Pinpoint the cell where the given text exists, returning its [X, Y] midpoint coordinate. 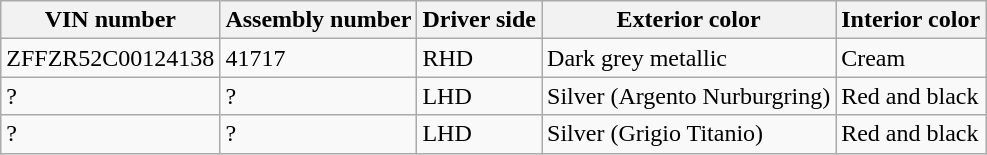
Silver (Grigio Titanio) [689, 134]
VIN number [110, 20]
ZFFZR52C00124138 [110, 58]
Interior color [911, 20]
Exterior color [689, 20]
Driver side [480, 20]
Cream [911, 58]
Assembly number [318, 20]
RHD [480, 58]
Dark grey metallic [689, 58]
Silver (Argento Nurburgring) [689, 96]
41717 [318, 58]
